Output the [x, y] coordinate of the center of the cell containing the given text.  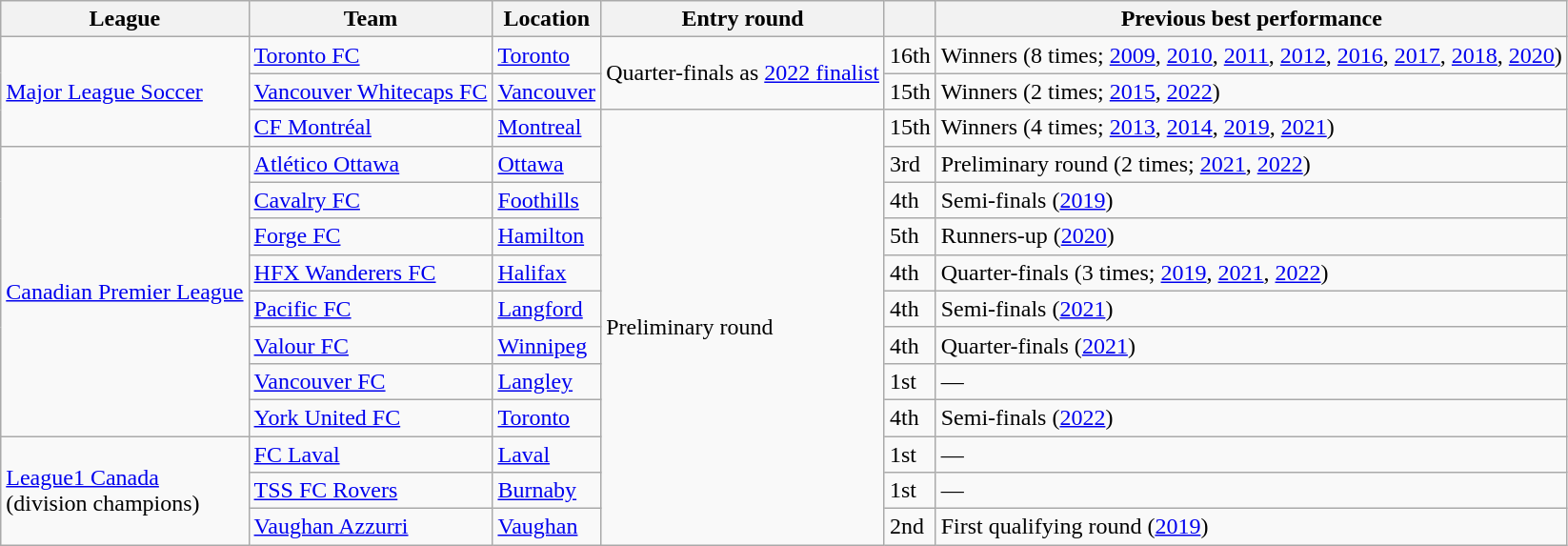
Semi-finals (2021) [1252, 309]
Winnipeg [547, 345]
TSS FC Rovers [371, 491]
Major League Soccer [125, 91]
Quarter-finals (2021) [1252, 345]
Quarter-finals (3 times; 2019, 2021, 2022) [1252, 273]
16th [910, 55]
FC Laval [371, 455]
Winners (2 times; 2015, 2022) [1252, 91]
League1 Canada(division champions) [125, 491]
Vaughan Azzurri [371, 527]
Previous best performance [1252, 19]
Cavalry FC [371, 200]
York United FC [371, 417]
Semi-finals (2019) [1252, 200]
Montreal [547, 128]
Langford [547, 309]
Semi-finals (2022) [1252, 417]
First qualifying round (2019) [1252, 527]
Canadian Premier League [125, 291]
Winners (4 times; 2013, 2014, 2019, 2021) [1252, 128]
League [125, 19]
Vancouver FC [371, 381]
Vaughan [547, 527]
Quarter-finals as 2022 finalist [743, 73]
Entry round [743, 19]
Runners-up (2020) [1252, 236]
Preliminary round (2 times; 2021, 2022) [1252, 164]
Langley [547, 381]
Location [547, 19]
Winners (8 times; 2009, 2010, 2011, 2012, 2016, 2017, 2018, 2020) [1252, 55]
Atlético Ottawa [371, 164]
CF Montréal [371, 128]
2nd [910, 527]
Hamilton [547, 236]
HFX Wanderers FC [371, 273]
Ottawa [547, 164]
5th [910, 236]
Foothills [547, 200]
Team [371, 19]
Toronto FC [371, 55]
Forge FC [371, 236]
Vancouver [547, 91]
Laval [547, 455]
Burnaby [547, 491]
Preliminary round [743, 328]
3rd [910, 164]
Pacific FC [371, 309]
Halifax [547, 273]
Valour FC [371, 345]
Vancouver Whitecaps FC [371, 91]
